Return [x, y] of the center of cell containing provided text 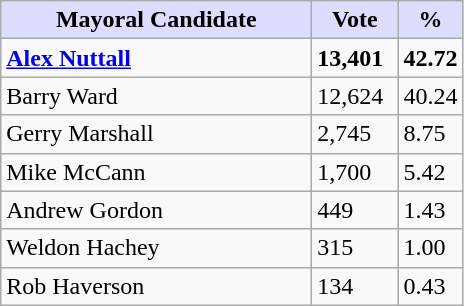
2,745 [355, 134]
8.75 [430, 134]
449 [355, 210]
134 [355, 286]
1,700 [355, 172]
0.43 [430, 286]
Weldon Hachey [156, 248]
% [430, 20]
Gerry Marshall [156, 134]
13,401 [355, 58]
1.00 [430, 248]
Barry Ward [156, 96]
Alex Nuttall [156, 58]
42.72 [430, 58]
Andrew Gordon [156, 210]
315 [355, 248]
12,624 [355, 96]
40.24 [430, 96]
Mike McCann [156, 172]
Vote [355, 20]
Rob Haverson [156, 286]
1.43 [430, 210]
5.42 [430, 172]
Mayoral Candidate [156, 20]
